Pinpoint the cell where the given text exists, returning its [X, Y] midpoint coordinate. 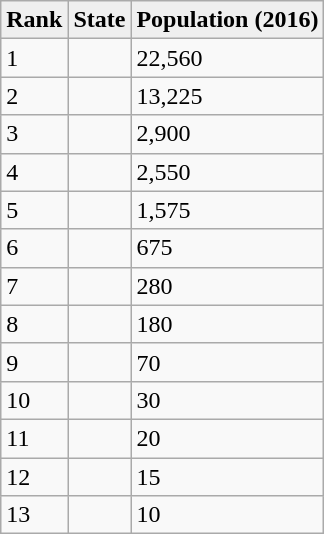
1 [34, 58]
12 [34, 477]
15 [228, 477]
280 [228, 286]
1,575 [228, 210]
4 [34, 172]
Rank [34, 20]
8 [34, 324]
13 [34, 515]
7 [34, 286]
70 [228, 362]
2,550 [228, 172]
13,225 [228, 96]
2 [34, 96]
30 [228, 400]
11 [34, 438]
180 [228, 324]
20 [228, 438]
State [100, 20]
3 [34, 134]
675 [228, 248]
5 [34, 210]
9 [34, 362]
22,560 [228, 58]
Population (2016) [228, 20]
6 [34, 248]
2,900 [228, 134]
